Return the (x, y) coordinate for the center point of the cell that contains the specified text.  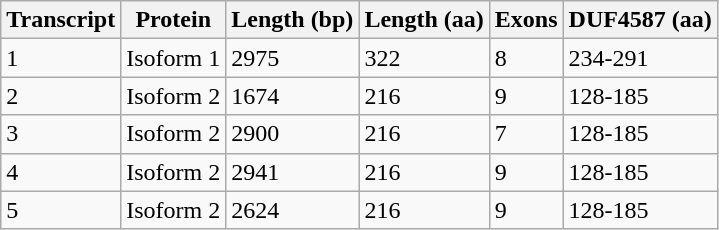
5 (61, 210)
Protein (174, 20)
322 (424, 58)
2941 (292, 172)
Exons (526, 20)
Isoform 1 (174, 58)
1674 (292, 96)
DUF4587 (aa) (640, 20)
8 (526, 58)
3 (61, 134)
Length (aa) (424, 20)
2624 (292, 210)
2900 (292, 134)
Transcript (61, 20)
7 (526, 134)
1 (61, 58)
2975 (292, 58)
2 (61, 96)
234-291 (640, 58)
Length (bp) (292, 20)
4 (61, 172)
